For the text-containing cell, return its midpoint in [X, Y] coordinate format. 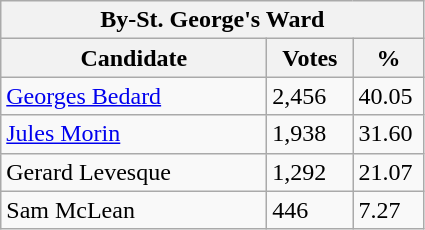
446 [310, 210]
7.27 [388, 210]
2,456 [310, 96]
1,938 [310, 134]
By-St. George's Ward [212, 20]
Jules Morin [134, 134]
Georges Bedard [134, 96]
21.07 [388, 172]
Candidate [134, 58]
Gerard Levesque [134, 172]
1,292 [310, 172]
40.05 [388, 96]
31.60 [388, 134]
Sam McLean [134, 210]
% [388, 58]
Votes [310, 58]
